Pinpoint the cell where the given text exists, returning its [X, Y] midpoint coordinate. 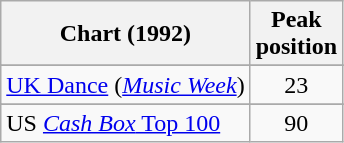
23 [296, 85]
Peakposition [296, 34]
Chart (1992) [126, 34]
US Cash Box Top 100 [126, 123]
90 [296, 123]
UK Dance (Music Week) [126, 85]
